Find where the given text appears and provide that cell's center as (x, y) coordinate. 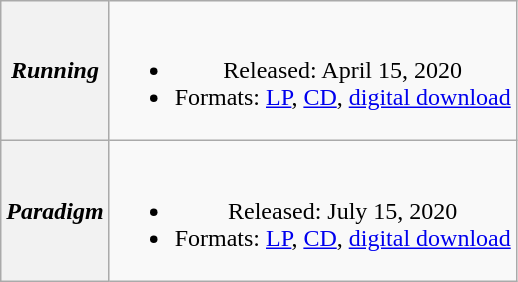
Paradigm (55, 211)
Released: April 15, 2020Formats: LP, CD, digital download (312, 71)
Running (55, 71)
Released: July 15, 2020Formats: LP, CD, digital download (312, 211)
